Return the [X, Y] coordinate for the center point of the cell that contains the specified text.  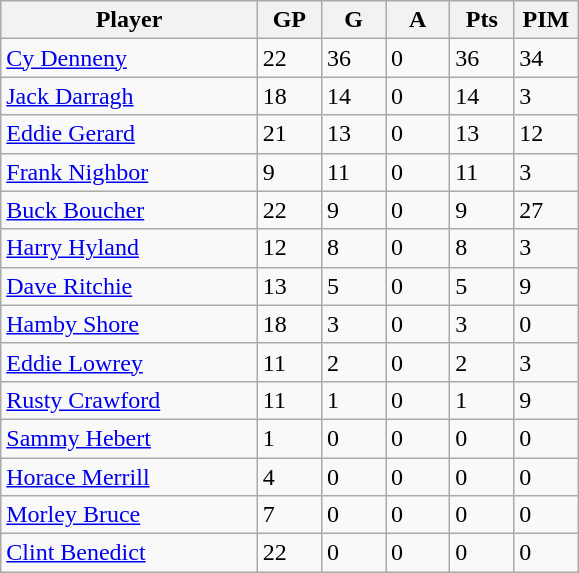
Horace Merrill [130, 477]
21 [289, 134]
Pts [482, 20]
Harry Hyland [130, 248]
Eddie Lowrey [130, 362]
A [418, 20]
Player [130, 20]
7 [289, 515]
Cy Denneny [130, 58]
27 [546, 210]
Jack Darragh [130, 96]
GP [289, 20]
Dave Ritchie [130, 286]
Morley Bruce [130, 515]
Sammy Hebert [130, 438]
G [353, 20]
Eddie Gerard [130, 134]
4 [289, 477]
PIM [546, 20]
Hamby Shore [130, 324]
Buck Boucher [130, 210]
Frank Nighbor [130, 172]
Clint Benedict [130, 553]
34 [546, 58]
Rusty Crawford [130, 400]
